Pinpoint the cell where the given text exists, returning its [X, Y] midpoint coordinate. 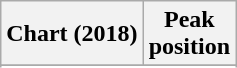
Peakposition [189, 34]
Chart (2018) [72, 34]
